Return the [X, Y] coordinate for the center point of the cell that contains the specified text.  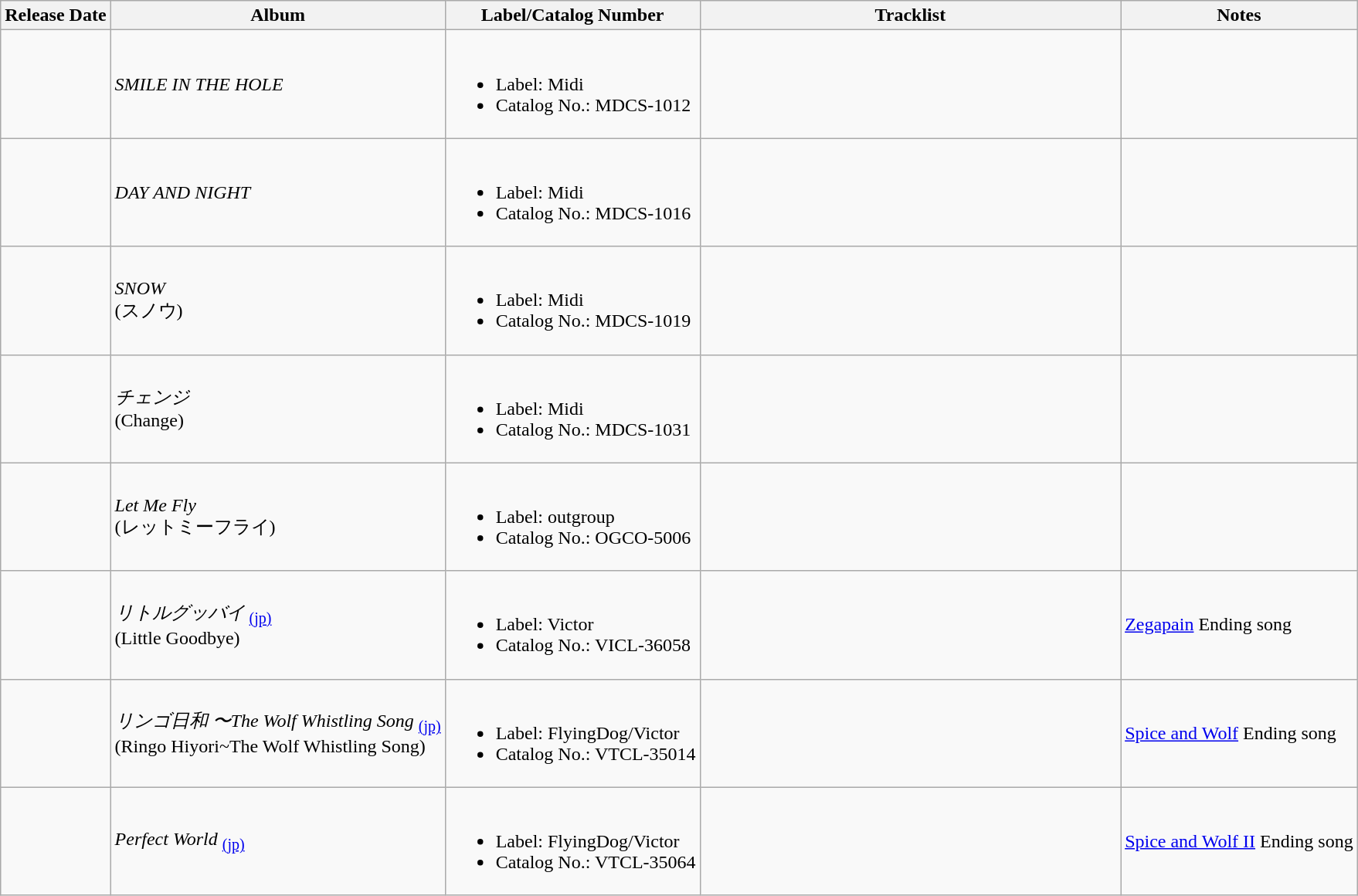
Album [278, 15]
Label: MidiCatalog No.: MDCS-1019 [572, 300]
Label: MidiCatalog No.: MDCS-1031 [572, 409]
Zegapain Ending song [1239, 625]
Release Date [56, 15]
Spice and Wolf Ending song [1239, 733]
Perfect World (jp) [278, 841]
Label: FlyingDog/VictorCatalog No.: VTCL-35064 [572, 841]
Label: FlyingDog/VictorCatalog No.: VTCL-35014 [572, 733]
DAY AND NIGHT [278, 192]
SMILE IN THE HOLE [278, 84]
チェンジ(Change) [278, 409]
Label: MidiCatalog No.: MDCS-1016 [572, 192]
Notes [1239, 15]
Label: outgroupCatalog No.: OGCO-5006 [572, 517]
Tracklist [910, 15]
リトルグッバイ (jp)(Little Goodbye) [278, 625]
Label: MidiCatalog No.: MDCS-1012 [572, 84]
Label: VictorCatalog No.: VICL-36058 [572, 625]
Let Me Fly(レットミーフライ) [278, 517]
Label/Catalog Number [572, 15]
リンゴ日和 〜The Wolf Whistling Song (jp)(Ringo Hiyori~The Wolf Whistling Song) [278, 733]
Spice and Wolf II Ending song [1239, 841]
SNOW(スノウ) [278, 300]
